From the cell containing the given text, extract its center point as [X, Y] coordinate. 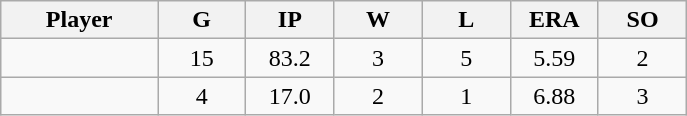
W [378, 20]
4 [202, 96]
IP [290, 20]
SO [642, 20]
15 [202, 58]
83.2 [290, 58]
5 [466, 58]
Player [80, 20]
G [202, 20]
17.0 [290, 96]
6.88 [554, 96]
L [466, 20]
1 [466, 96]
ERA [554, 20]
5.59 [554, 58]
